Detect which cell encompasses the target text, then output its (X, Y) center coordinate. 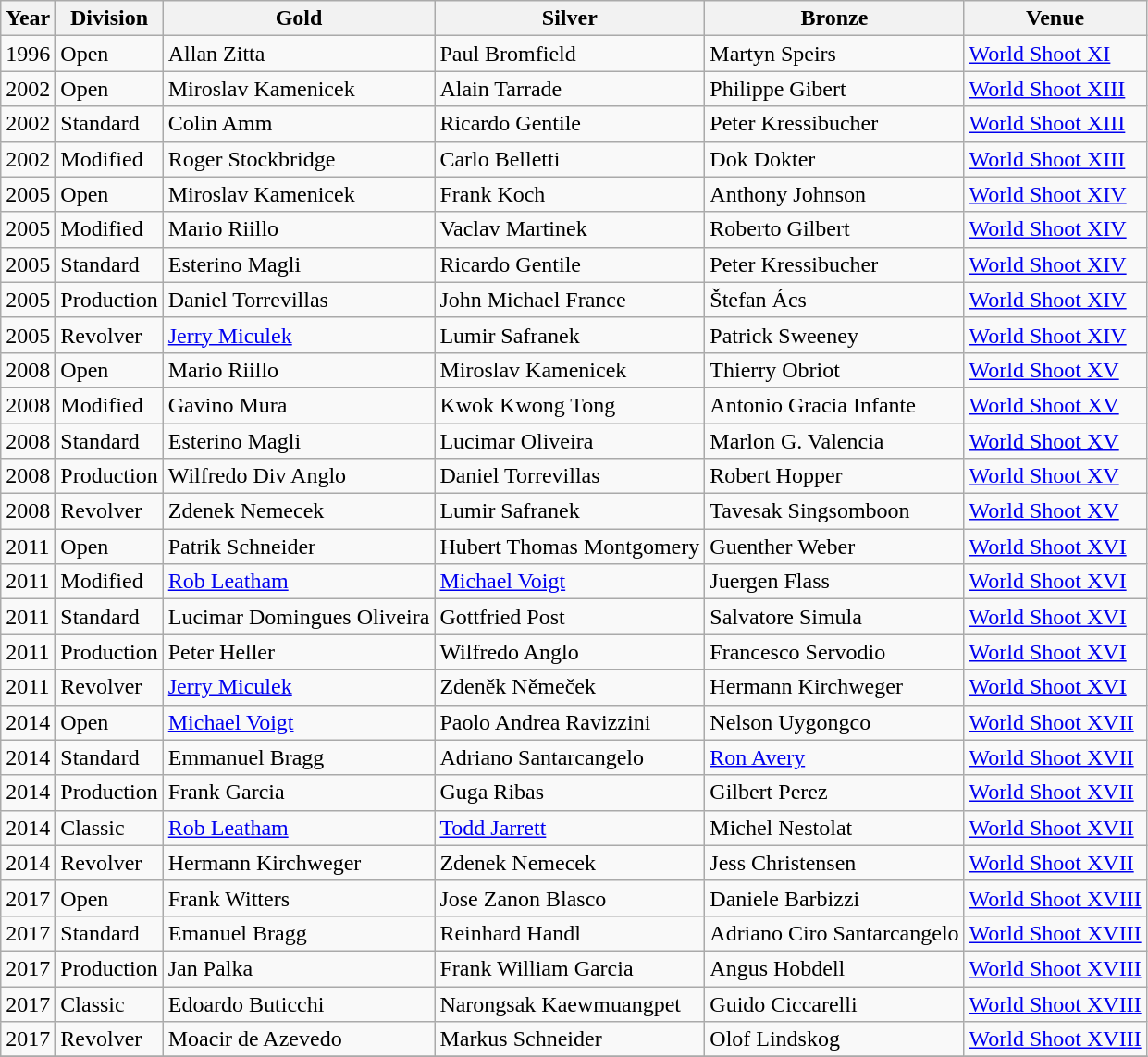
Martyn Speirs (834, 54)
Narongsak Kaewmuangpet (570, 1003)
Emanuel Bragg (299, 933)
Lucimar Domingues Oliveira (299, 617)
Ron Avery (834, 757)
Todd Jarrett (570, 828)
Nelson Uygongco (834, 722)
Wilfredo Div Anglo (299, 476)
World Shoot XI (1055, 54)
Lucimar Oliveira (570, 441)
Patrick Sweeney (834, 335)
Wilfredo Anglo (570, 652)
Emmanuel Bragg (299, 757)
Anthony Johnson (834, 194)
Michel Nestolat (834, 828)
Guga Ribas (570, 793)
Vaclav Martinek (570, 229)
Allan Zitta (299, 54)
Robert Hopper (834, 476)
Paolo Andrea Ravizzini (570, 722)
Hubert Thomas Montgomery (570, 547)
Jan Palka (299, 968)
Roger Stockbridge (299, 159)
Edoardo Buticchi (299, 1003)
Frank Garcia (299, 793)
John Michael France (570, 300)
Adriano Santarcangelo (570, 757)
Salvatore Simula (834, 617)
Peter Heller (299, 652)
Roberto Gilbert (834, 229)
Tavesak Singsomboon (834, 511)
Kwok Kwong Tong (570, 405)
Reinhard Handl (570, 933)
1996 (28, 54)
Colin Amm (299, 124)
Štefan Ács (834, 300)
Frank Witters (299, 898)
Olof Lindskog (834, 1039)
Carlo Belletti (570, 159)
Juergen Flass (834, 582)
Guido Ciccarelli (834, 1003)
Gavino Mura (299, 405)
Philippe Gibert (834, 89)
Alain Tarrade (570, 89)
Gilbert Perez (834, 793)
Angus Hobdell (834, 968)
Francesco Servodio (834, 652)
Guenther Weber (834, 547)
Paul Bromfield (570, 54)
Gold (299, 18)
Frank William Garcia (570, 968)
Thierry Obriot (834, 370)
Marlon G. Valencia (834, 441)
Venue (1055, 18)
Division (109, 18)
Markus Schneider (570, 1039)
Moacir de Azevedo (299, 1039)
Patrik Schneider (299, 547)
Frank Koch (570, 194)
Antonio Gracia Infante (834, 405)
Adriano Ciro Santarcangelo (834, 933)
Jose Zanon Blasco (570, 898)
Jess Christensen (834, 863)
Silver (570, 18)
Daniele Barbizzi (834, 898)
Year (28, 18)
Gottfried Post (570, 617)
Bronze (834, 18)
Zdeněk Němeček (570, 687)
Dok Dokter (834, 159)
